Capture the cell that displays the provided text and extract its (X, Y) central coordinate. 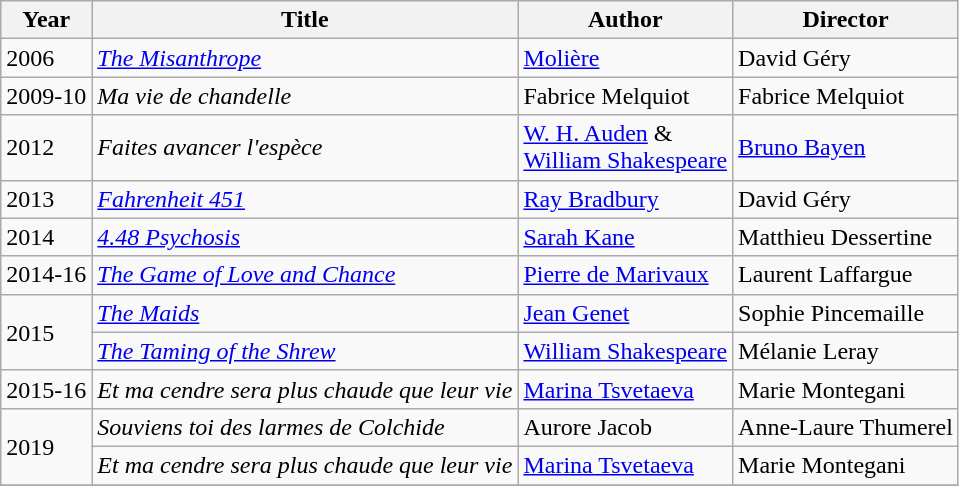
2006 (46, 58)
Pierre de Marivaux (626, 275)
Bruno Bayen (846, 148)
Mélanie Leray (846, 351)
2013 (46, 199)
Title (305, 20)
Ray Bradbury (626, 199)
2015 (46, 332)
Faites avancer l'espèce (305, 148)
Laurent Laffargue (846, 275)
2019 (46, 446)
The Taming of the Shrew (305, 351)
Ma vie de chandelle (305, 96)
Molière (626, 58)
2012 (46, 148)
2015-16 (46, 389)
Author (626, 20)
Anne-Laure Thumerel (846, 427)
Jean Genet (626, 313)
The Maids (305, 313)
The Misanthrope (305, 58)
2014-16 (46, 275)
Director (846, 20)
2014 (46, 237)
Fahrenheit 451 (305, 199)
Aurore Jacob (626, 427)
W. H. Auden & William Shakespeare (626, 148)
The Game of Love and Chance (305, 275)
2009-10 (46, 96)
4.48 Psychosis (305, 237)
Year (46, 20)
Souviens toi des larmes de Colchide (305, 427)
Sophie Pincemaille (846, 313)
Sarah Kane (626, 237)
William Shakespeare (626, 351)
Matthieu Dessertine (846, 237)
